Return the (X, Y) coordinate for the center point of the cell that contains the specified text.  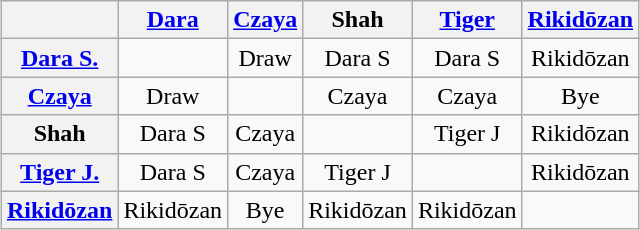
Dara S. (59, 58)
Dara (173, 20)
Tiger (467, 20)
Tiger J. (59, 172)
